Output the [x, y] coordinate of the center of the cell containing the given text.  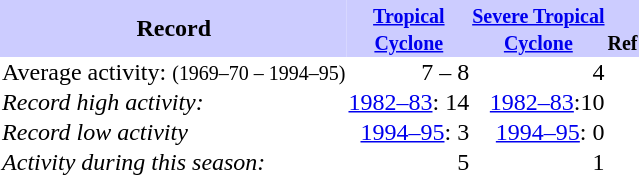
1982–83:10 [538, 102]
1994–95: 0 [538, 132]
Record [174, 28]
Severe TropicalCyclone [538, 28]
Ref [622, 28]
7 – 8 [409, 72]
1994–95: 3 [409, 132]
1982–83: 14 [409, 102]
TropicalCyclone [409, 28]
4 [538, 72]
Record high activity: [174, 102]
Average activity: (1969–70 – 1994–95) [174, 72]
Record low activity [174, 132]
